From the cell containing the given text, extract its center point as (X, Y) coordinate. 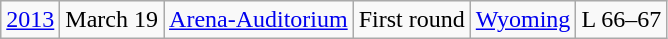
Arena-Auditorium (259, 20)
First round (412, 20)
March 19 (112, 20)
2013 (30, 20)
L 66–67 (622, 20)
Wyoming (523, 20)
